Search for the cell housing the specified text and yield its (x, y) center coordinate. 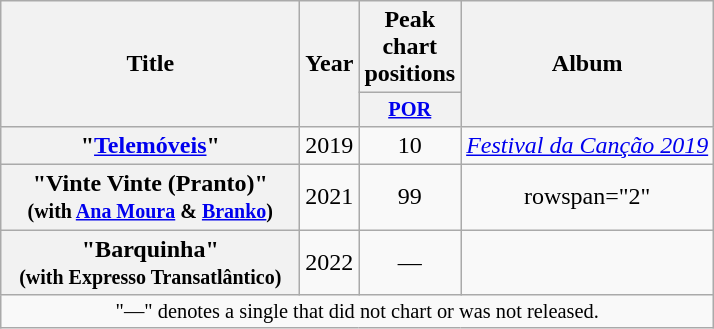
"—" denotes a single that did not chart or was not released. (358, 312)
"Vinte Vinte (Pranto)"(with Ana Moura & Branko) (150, 198)
Peak chart positions (410, 47)
rowspan="2" (588, 198)
2022 (330, 262)
Festival da Canção 2019 (588, 145)
— (410, 262)
Album (588, 64)
Title (150, 64)
10 (410, 145)
99 (410, 198)
"Telemóveis" (150, 145)
2021 (330, 198)
Year (330, 64)
2019 (330, 145)
"Barquinha"(with Expresso Transatlântico) (150, 262)
POR (410, 110)
